Identify which cell holds the provided text, then report its [X, Y] central coordinate. 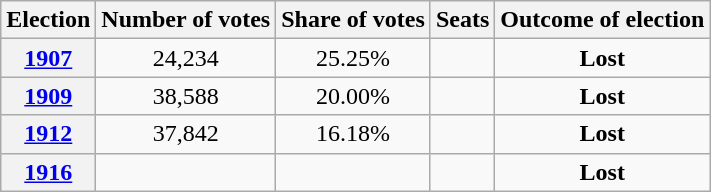
1907 [48, 58]
Seats [462, 20]
Number of votes [186, 20]
24,234 [186, 58]
1909 [48, 96]
38,588 [186, 96]
1916 [48, 172]
25.25% [354, 58]
Outcome of election [602, 20]
1912 [48, 134]
20.00% [354, 96]
Election [48, 20]
16.18% [354, 134]
Share of votes [354, 20]
37,842 [186, 134]
